Find where the given text appears and provide that cell's center as [X, Y] coordinate. 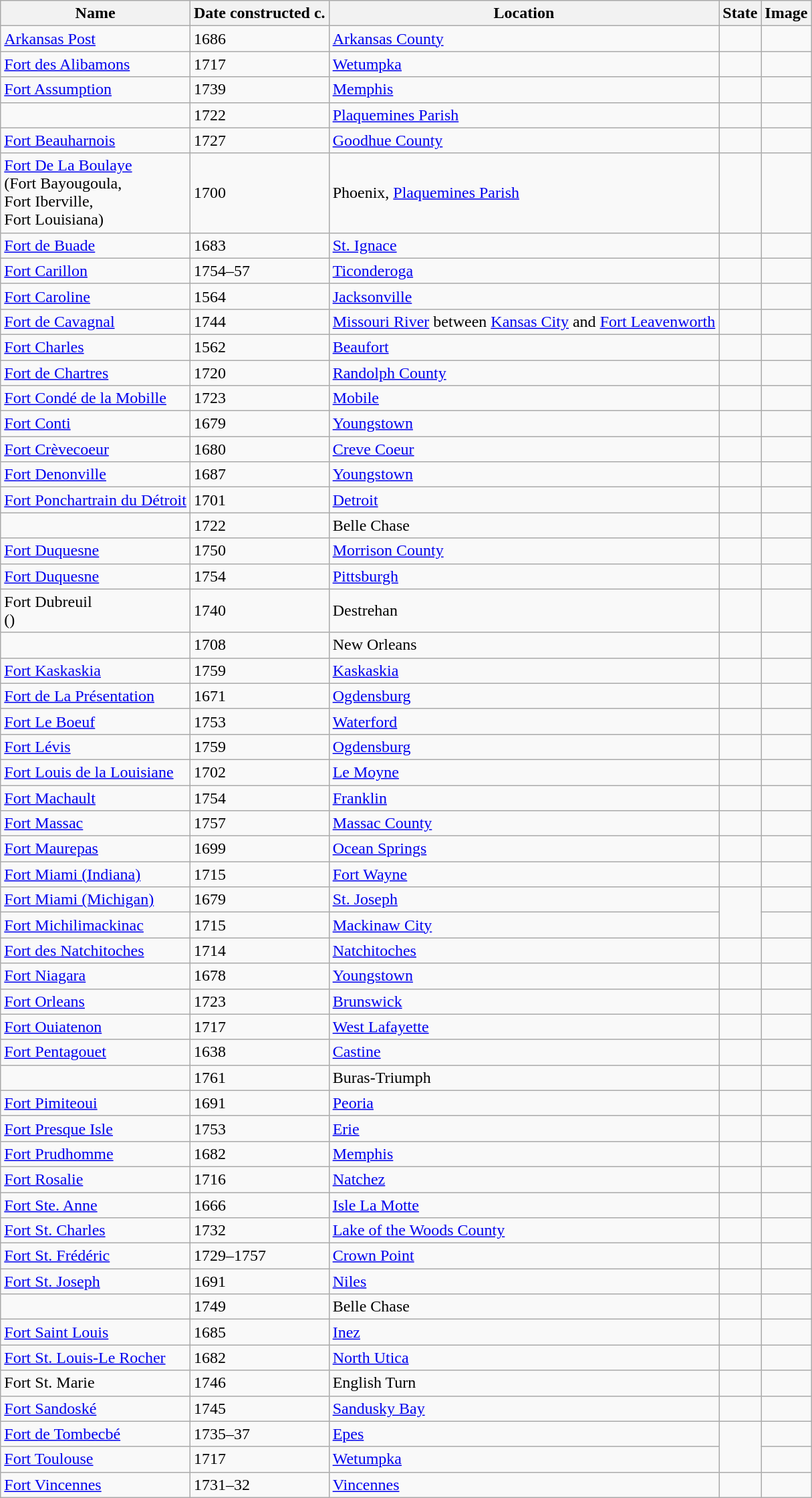
Erie [524, 1128]
Peoria [524, 1103]
Fort Niagara [96, 976]
1562 [259, 347]
1714 [259, 951]
Fort Ste. Anne [96, 1205]
1708 [259, 645]
1732 [259, 1231]
Fort Crèvecoeur [96, 449]
Fort Michilimackinac [96, 925]
1740 [259, 611]
Fort St. Marie [96, 1383]
1731–32 [259, 1485]
Ticonderoga [524, 271]
1685 [259, 1332]
1700 [259, 193]
1701 [259, 500]
Sandusky Bay [524, 1408]
Detroit [524, 500]
Fort de Tombecbé [96, 1434]
Fort Toulouse [96, 1459]
Fort De La Boulaye(Fort Bayougoula,Fort Iberville,Fort Louisiana) [96, 193]
Location [524, 13]
Fort Pimiteoui [96, 1103]
Fort Prudhomme [96, 1154]
West Lafayette [524, 1027]
Fort St. Louis-Le Rocher [96, 1358]
State [740, 13]
Fort de Buade [96, 245]
Fort Assumption [96, 90]
1680 [259, 449]
Fort Sandoské [96, 1408]
Fort Charles [96, 347]
1716 [259, 1179]
1750 [259, 551]
1739 [259, 90]
1666 [259, 1205]
Fort Kaskaskia [96, 670]
1727 [259, 140]
Mackinaw City [524, 925]
Fort Dubreuil() [96, 611]
Fort St. Frédéric [96, 1256]
1678 [259, 976]
Plaquemines Parish [524, 115]
1744 [259, 322]
Franklin [524, 797]
Pittsburgh [524, 576]
Randolph County [524, 372]
Beaufort [524, 347]
Waterford [524, 721]
Arkansas Post [96, 39]
1729–1757 [259, 1256]
Fort Machault [96, 797]
Fort Ouiatenon [96, 1027]
Fort Caroline [96, 296]
Fort Lévis [96, 747]
Vincennes [524, 1485]
1683 [259, 245]
Fort St. Charles [96, 1231]
Fort de La Présentation [96, 696]
Morrison County [524, 551]
Buras-Triumph [524, 1078]
Massac County [524, 824]
Arkansas County [524, 39]
1702 [259, 772]
Fort Denonville [96, 475]
Fort de Cavagnal [96, 322]
1746 [259, 1383]
Natchitoches [524, 951]
Fort Condé de la Mobille [96, 398]
1687 [259, 475]
Fort Orleans [96, 1001]
Fort Conti [96, 424]
1564 [259, 296]
Mobile [524, 398]
Fort Beauharnois [96, 140]
Fort Carillon [96, 271]
1757 [259, 824]
Lake of the Woods County [524, 1231]
1735–37 [259, 1434]
Fort Miami (Indiana) [96, 874]
Ocean Springs [524, 849]
Inez [524, 1332]
Fort des Natchitoches [96, 951]
Fort Presque Isle [96, 1128]
1749 [259, 1307]
Fort Maurepas [96, 849]
Fort Wayne [524, 874]
Fort Rosalie [96, 1179]
Castine [524, 1052]
1754–57 [259, 271]
Image [786, 13]
Niles [524, 1281]
1638 [259, 1052]
Fort Massac [96, 824]
English Turn [524, 1383]
Epes [524, 1434]
Le Moyne [524, 772]
Kaskaskia [524, 670]
Missouri River between Kansas City and Fort Leavenworth [524, 322]
Fort St. Joseph [96, 1281]
Fort Le Boeuf [96, 721]
Fort des Alibamons [96, 64]
Destrehan [524, 611]
Name [96, 13]
Brunswick [524, 1001]
1745 [259, 1408]
Fort Miami (Michigan) [96, 900]
North Utica [524, 1358]
Creve Coeur [524, 449]
Isle La Motte [524, 1205]
Fort Ponchartrain du Détroit [96, 500]
Jacksonville [524, 296]
Natchez [524, 1179]
1720 [259, 372]
Fort de Chartres [96, 372]
Crown Point [524, 1256]
Date constructed c. [259, 13]
Fort Pentagouet [96, 1052]
St. Ignace [524, 245]
Fort Vincennes [96, 1485]
1671 [259, 696]
1761 [259, 1078]
Fort Louis de la Louisiane [96, 772]
1686 [259, 39]
Goodhue County [524, 140]
St. Joseph [524, 900]
New Orleans [524, 645]
Fort Saint Louis [96, 1332]
1699 [259, 849]
Phoenix, Plaquemines Parish [524, 193]
